Scan for the cell matching the given text and deliver its (X, Y) coordinate at center. 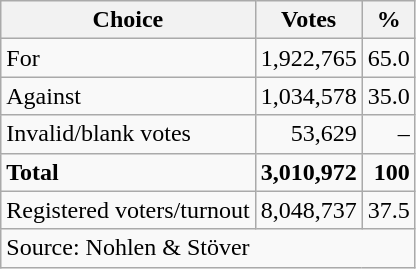
Registered voters/turnout (128, 210)
100 (388, 172)
Invalid/blank votes (128, 134)
% (388, 20)
Against (128, 96)
3,010,972 (308, 172)
For (128, 58)
53,629 (308, 134)
– (388, 134)
65.0 (388, 58)
1,034,578 (308, 96)
Total (128, 172)
8,048,737 (308, 210)
Choice (128, 20)
Source: Nohlen & Stöver (208, 248)
1,922,765 (308, 58)
Votes (308, 20)
35.0 (388, 96)
37.5 (388, 210)
